Find where the given text appears and provide that cell's center as [X, Y] coordinate. 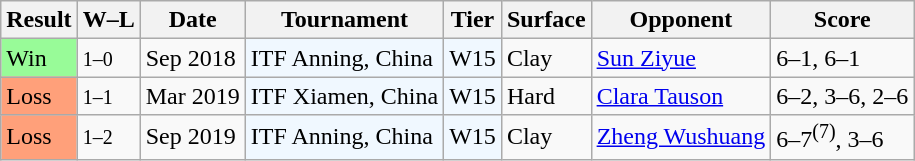
Sep 2018 [192, 58]
6–2, 3–6, 2–6 [842, 96]
Surface [546, 20]
1–2 [108, 138]
Win [39, 58]
Mar 2019 [192, 96]
Sun Ziyue [681, 58]
Result [39, 20]
6–1, 6–1 [842, 58]
Tier [473, 20]
Opponent [681, 20]
1–0 [108, 58]
Clara Tauson [681, 96]
Tournament [344, 20]
ITF Xiamen, China [344, 96]
Zheng Wushuang [681, 138]
1–1 [108, 96]
Score [842, 20]
Date [192, 20]
Sep 2019 [192, 138]
Hard [546, 96]
W–L [108, 20]
6–7(7), 3–6 [842, 138]
